Find where the given text appears and provide that cell's center as (x, y) coordinate. 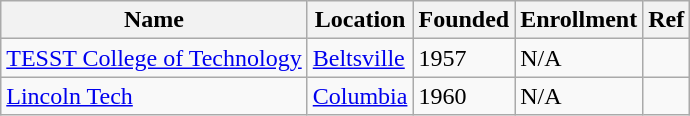
1957 (464, 58)
1960 (464, 96)
Lincoln Tech (154, 96)
TESST College of Technology (154, 58)
Columbia (360, 96)
Enrollment (579, 20)
Ref (666, 20)
Location (360, 20)
Beltsville (360, 58)
Name (154, 20)
Founded (464, 20)
